Extract the [X, Y] coordinate from the center of the cell holding the provided text.  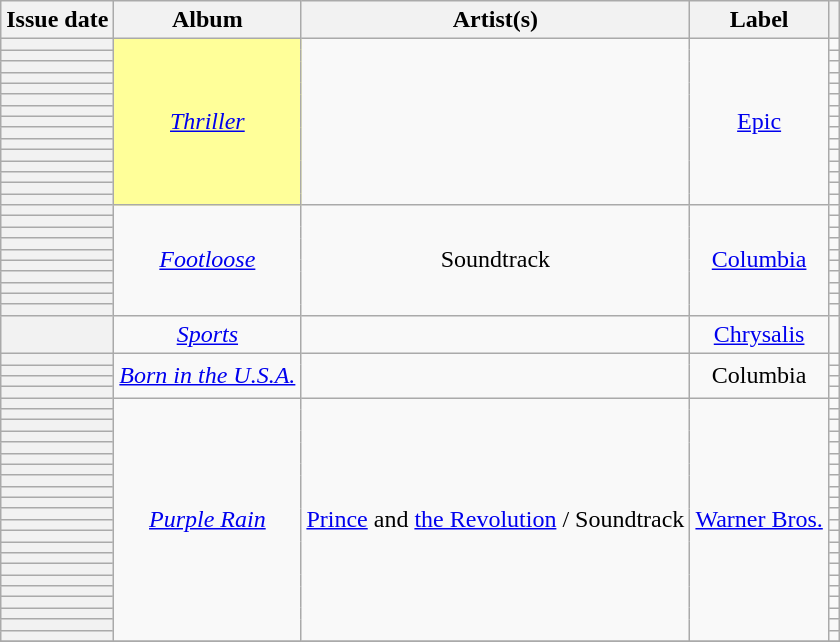
Album [208, 20]
Issue date [58, 20]
Soundtrack [496, 260]
Prince and the Revolution / Soundtrack [496, 520]
Thriller [208, 122]
Label [759, 20]
Artist(s) [496, 20]
Epic [759, 122]
Born in the U.S.A. [208, 375]
Purple Rain [208, 520]
Footloose [208, 260]
Warner Bros. [759, 520]
Sports [208, 334]
Chrysalis [759, 334]
